Detect which cell encompasses the target text, then output its [x, y] center coordinate. 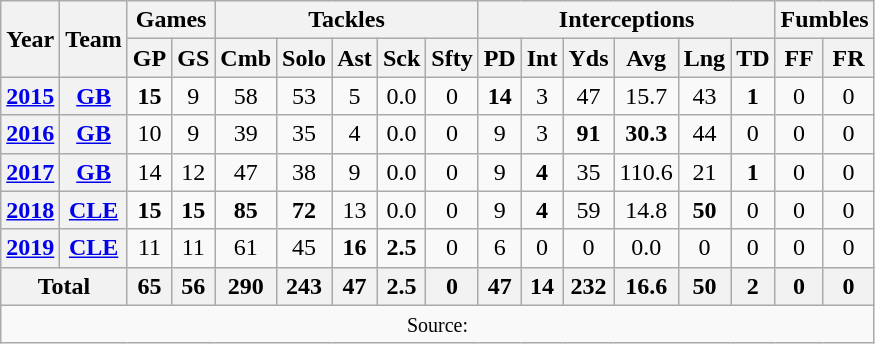
GS [194, 58]
Interceptions [626, 20]
2017 [30, 172]
2019 [30, 248]
59 [588, 210]
65 [149, 286]
21 [704, 172]
FR [848, 58]
12 [194, 172]
13 [355, 210]
Cmb [246, 58]
Fumbles [824, 20]
10 [149, 134]
15.7 [646, 96]
Solo [304, 58]
Team [94, 39]
30.3 [646, 134]
PD [500, 58]
2016 [30, 134]
Source: [438, 324]
Ast [355, 58]
2015 [30, 96]
Int [542, 58]
6 [500, 248]
Yds [588, 58]
110.6 [646, 172]
61 [246, 248]
Avg [646, 58]
Tackles [346, 20]
91 [588, 134]
43 [704, 96]
14.8 [646, 210]
39 [246, 134]
2018 [30, 210]
5 [355, 96]
232 [588, 286]
38 [304, 172]
FF [799, 58]
72 [304, 210]
GP [149, 58]
56 [194, 286]
TD [753, 58]
Total [64, 286]
53 [304, 96]
Sck [401, 58]
290 [246, 286]
16.6 [646, 286]
Games [170, 20]
45 [304, 248]
16 [355, 248]
Year [30, 39]
85 [246, 210]
Sfty [452, 58]
44 [704, 134]
58 [246, 96]
Lng [704, 58]
2 [753, 286]
243 [304, 286]
